Locate the cell with the specified text and output its [X, Y] center coordinate. 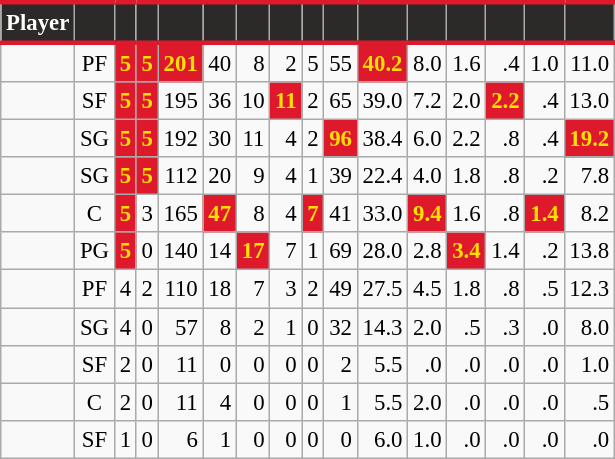
28.0 [382, 251]
4.5 [428, 289]
17 [252, 251]
33.0 [382, 214]
41 [340, 214]
7.8 [589, 176]
140 [180, 251]
18 [220, 289]
Player [38, 22]
8.2 [589, 214]
165 [180, 214]
20 [220, 176]
192 [180, 139]
39 [340, 176]
39.0 [382, 101]
.3 [506, 327]
9 [252, 176]
2.8 [428, 251]
13.0 [589, 101]
40 [220, 62]
10 [252, 101]
49 [340, 289]
14.3 [382, 327]
9.4 [428, 214]
32 [340, 327]
112 [180, 176]
4.0 [428, 176]
55 [340, 62]
65 [340, 101]
38.4 [382, 139]
96 [340, 139]
6 [180, 439]
69 [340, 251]
110 [180, 289]
12.3 [589, 289]
22.4 [382, 176]
13.8 [589, 251]
3.4 [466, 251]
PG [95, 251]
27.5 [382, 289]
57 [180, 327]
30 [220, 139]
11.0 [589, 62]
47 [220, 214]
40.2 [382, 62]
36 [220, 101]
201 [180, 62]
14 [220, 251]
195 [180, 101]
19.2 [589, 139]
7.2 [428, 101]
